From the cell containing the given text, extract its center point as (x, y) coordinate. 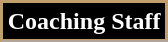
Coaching Staff (84, 22)
